Scan for the cell matching the given text and deliver its (X, Y) coordinate at center. 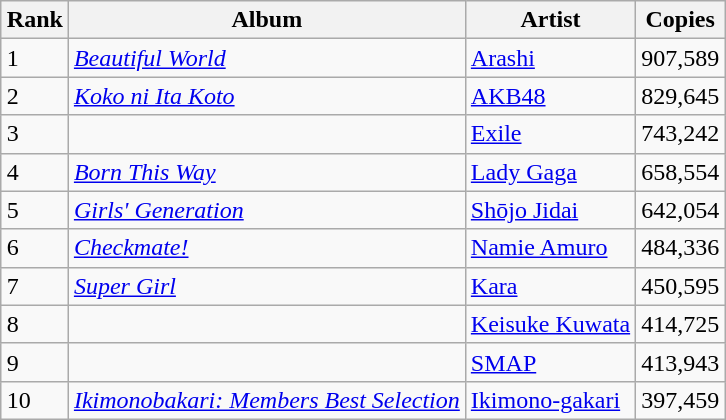
Ikimono-gakari (550, 400)
743,242 (680, 134)
Keisuke Kuwata (550, 324)
3 (34, 134)
Koko ni Ita Koto (266, 96)
4 (34, 172)
Lady Gaga (550, 172)
484,336 (680, 248)
397,459 (680, 400)
Beautiful World (266, 58)
Born This Way (266, 172)
414,725 (680, 324)
Rank (34, 20)
9 (34, 362)
Shōjo Jidai (550, 210)
Album (266, 20)
Namie Amuro (550, 248)
Checkmate! (266, 248)
Copies (680, 20)
Super Girl (266, 286)
AKB48 (550, 96)
450,595 (680, 286)
829,645 (680, 96)
2 (34, 96)
Kara (550, 286)
642,054 (680, 210)
8 (34, 324)
Artist (550, 20)
Arashi (550, 58)
1 (34, 58)
Girls' Generation (266, 210)
413,943 (680, 362)
6 (34, 248)
SMAP (550, 362)
658,554 (680, 172)
907,589 (680, 58)
Exile (550, 134)
Ikimonobakari: Members Best Selection (266, 400)
7 (34, 286)
10 (34, 400)
5 (34, 210)
